Pinpoint the cell where the given text exists, returning its (x, y) midpoint coordinate. 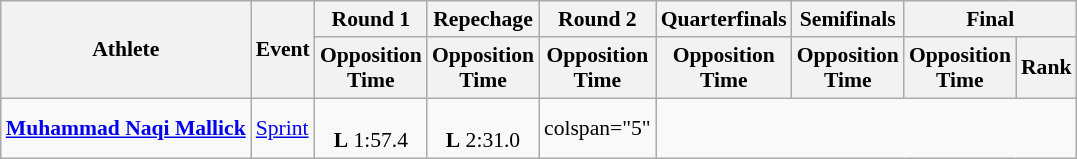
L 1:57.4 (371, 128)
Sprint (283, 128)
colspan="5" (598, 128)
Muhammad Naqi Mallick (126, 128)
Repechage (483, 19)
Quarterfinals (724, 19)
L 2:31.0 (483, 128)
Event (283, 50)
Round 1 (371, 19)
Final (990, 19)
Athlete (126, 50)
Semifinals (848, 19)
Round 2 (598, 19)
Rank (1046, 68)
